For the text-containing cell, return its midpoint in [x, y] coordinate format. 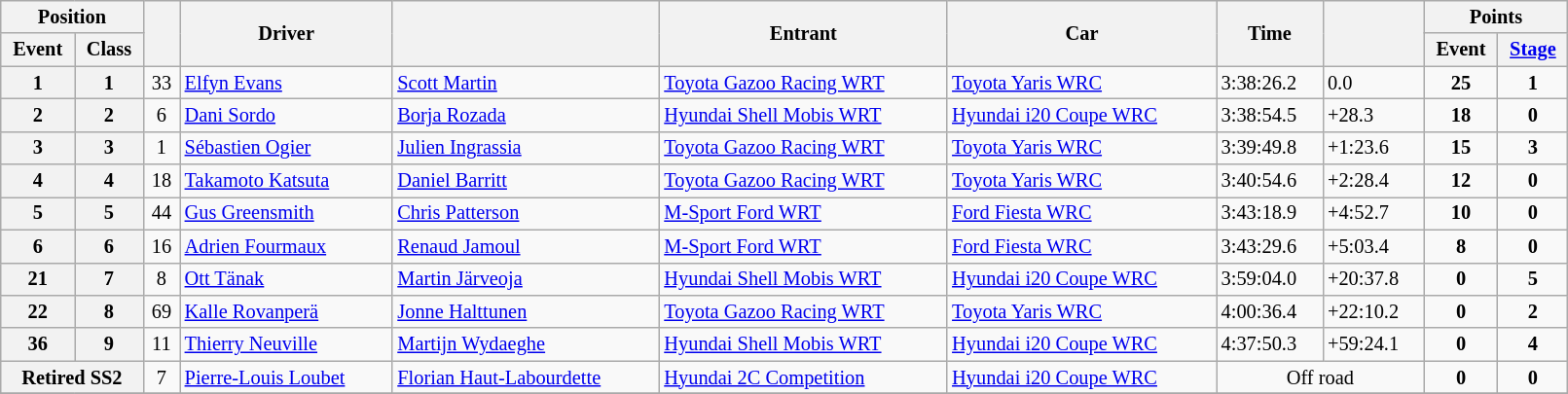
22 [38, 311]
Scott Martin [526, 83]
3:39:49.8 [1269, 148]
33 [162, 83]
Time [1269, 33]
Kalle Rovanperä [286, 311]
Takamoto Katsuta [286, 181]
3:40:54.6 [1269, 181]
+20:37.8 [1373, 279]
Gus Greensmith [286, 213]
+5:03.4 [1373, 246]
12 [1461, 181]
16 [162, 246]
Daniel Barritt [526, 181]
4:37:50.3 [1269, 344]
10 [1461, 213]
3:59:04.0 [1269, 279]
Martin Järveoja [526, 279]
Retired SS2 [72, 377]
44 [162, 213]
21 [38, 279]
+4:52.7 [1373, 213]
Off road [1320, 377]
+1:23.6 [1373, 148]
Julien Ingrassia [526, 148]
Car [1081, 33]
Martijn Wydaeghe [526, 344]
15 [1461, 148]
3:43:29.6 [1269, 246]
Borja Rozada [526, 115]
Adrien Fourmaux [286, 246]
Stage [1533, 50]
Ott Tänak [286, 279]
3:43:18.9 [1269, 213]
Driver [286, 33]
Entrant [803, 33]
Jonne Halttunen [526, 311]
25 [1461, 83]
Hyundai 2C Competition [803, 377]
4:00:36.4 [1269, 311]
Points [1496, 17]
11 [162, 344]
0.0 [1373, 83]
36 [38, 344]
+22:10.2 [1373, 311]
+59:24.1 [1373, 344]
Renaud Jamoul [526, 246]
9 [109, 344]
+2:28.4 [1373, 181]
Chris Patterson [526, 213]
Thierry Neuville [286, 344]
Class [109, 50]
Dani Sordo [286, 115]
Florian Haut-Labourdette [526, 377]
3:38:26.2 [1269, 83]
Pierre-Louis Loubet [286, 377]
3:38:54.5 [1269, 115]
Position [72, 17]
+28.3 [1373, 115]
69 [162, 311]
Sébastien Ogier [286, 148]
Elfyn Evans [286, 83]
